Extract the (X, Y) coordinate from the center of the cell holding the provided text.  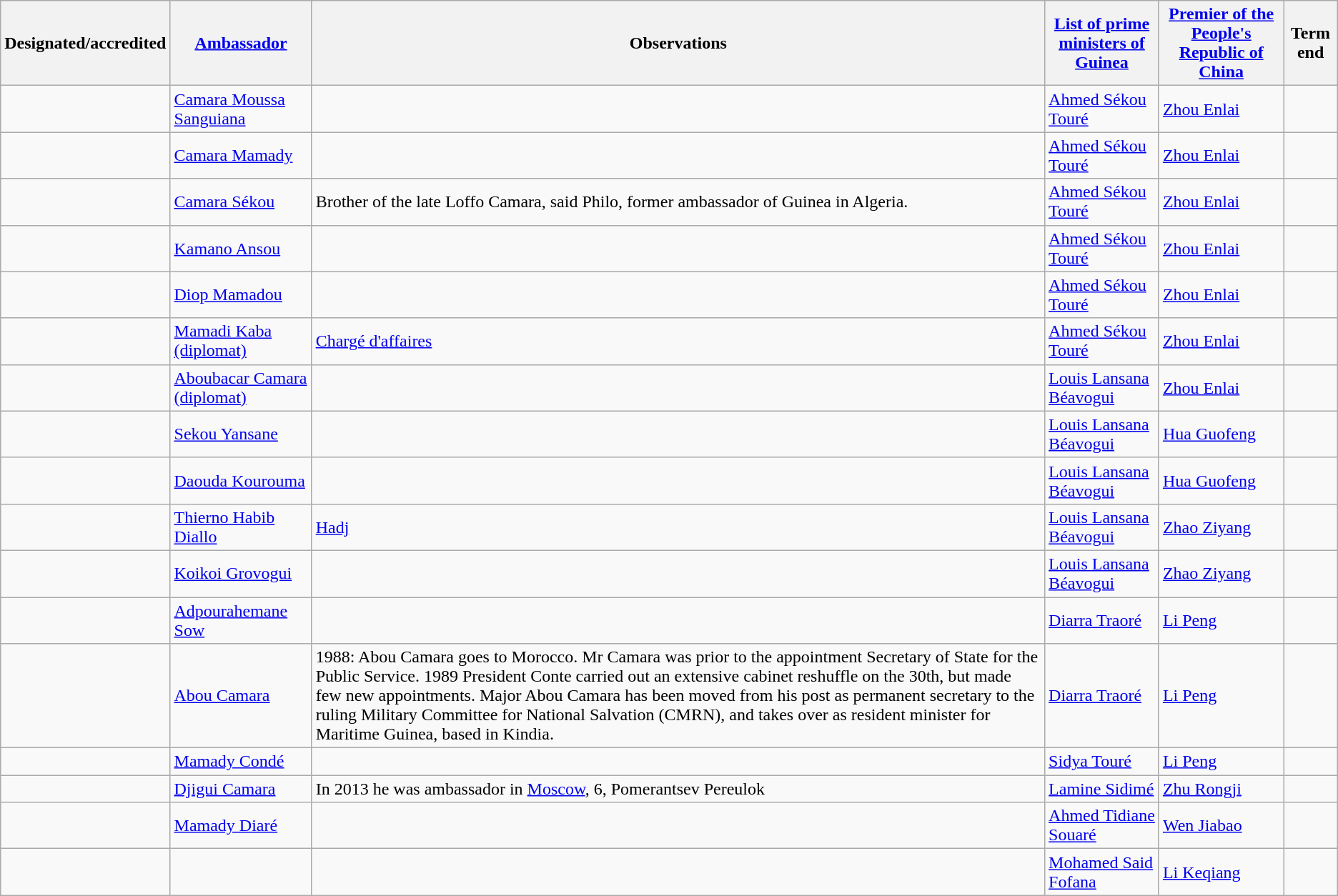
Camara Moussa Sanguiana (241, 109)
Observations (678, 43)
Wen Jiabao (1221, 826)
Mamady Condé (241, 762)
Koikoi Grovogui (241, 573)
Li Keqiang (1221, 872)
Brother of the late Loffo Camara, said Philo, former ambassador of Guinea in Algeria. (678, 201)
Term end (1311, 43)
Mamady Diaré (241, 826)
Chargé d'affaires (678, 342)
Hadj (678, 527)
Daouda Kourouma (241, 480)
Mamadi Kaba (diplomat) (241, 342)
Aboubacar Camara (diplomat) (241, 387)
Ambassador (241, 43)
In 2013 he was ambassador in Moscow, 6, Pomerantsev Pereulok (678, 789)
Adpourahemane Sow (241, 620)
Abou Camara (241, 696)
Kamano Ansou (241, 249)
Djigui Camara (241, 789)
Camara Mamady (241, 156)
Premier of the People's Republic of China (1221, 43)
Diop Mamadou (241, 294)
Lamine Sidimé (1102, 789)
Mohamed Said Fofana (1102, 872)
Zhu Rongji (1221, 789)
Camara Sékou (241, 201)
Designated/accredited (86, 43)
Sidya Touré (1102, 762)
Thierno Habib Diallo (241, 527)
List of prime ministers of Guinea (1102, 43)
Ahmed Tidiane Souaré (1102, 826)
Sekou Yansane (241, 434)
